Identify which cell holds the provided text, then report its [X, Y] central coordinate. 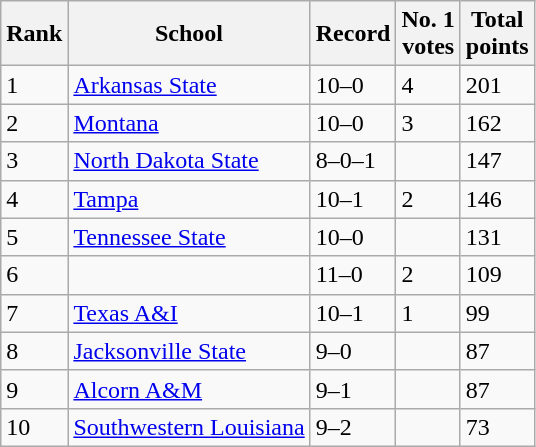
Arkansas State [189, 85]
School [189, 34]
10 [34, 427]
Tennessee State [189, 237]
Totalpoints [497, 34]
Rank [34, 34]
8–0–1 [353, 161]
99 [497, 313]
73 [497, 427]
8 [34, 351]
146 [497, 199]
Texas A&I [189, 313]
Tampa [189, 199]
109 [497, 275]
11–0 [353, 275]
7 [34, 313]
No. 1votes [428, 34]
162 [497, 123]
131 [497, 237]
Record [353, 34]
North Dakota State [189, 161]
Montana [189, 123]
201 [497, 85]
9–1 [353, 389]
9–0 [353, 351]
Jacksonville State [189, 351]
9–2 [353, 427]
5 [34, 237]
9 [34, 389]
Alcorn A&M [189, 389]
Southwestern Louisiana [189, 427]
147 [497, 161]
6 [34, 275]
